Capture the cell that displays the provided text and extract its [X, Y] central coordinate. 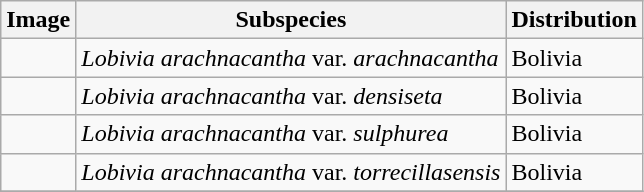
Lobivia arachnacantha var. densiseta [291, 96]
Distribution [574, 20]
Lobivia arachnacantha var. arachnacantha [291, 58]
Subspecies [291, 20]
Image [38, 20]
Lobivia arachnacantha var. sulphurea [291, 134]
Lobivia arachnacantha var. torrecillasensis [291, 172]
